Identify which cell holds the provided text, then report its (X, Y) central coordinate. 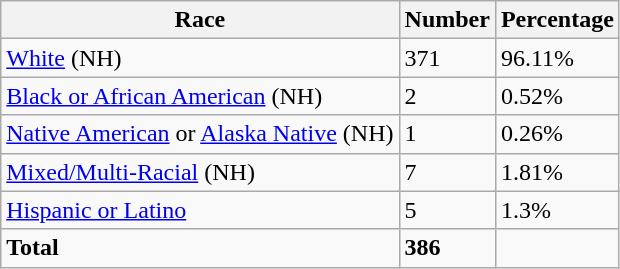
White (NH) (200, 58)
Percentage (557, 20)
Native American or Alaska Native (NH) (200, 134)
5 (447, 210)
371 (447, 58)
386 (447, 248)
2 (447, 96)
Number (447, 20)
Total (200, 248)
1 (447, 134)
Race (200, 20)
1.3% (557, 210)
0.26% (557, 134)
7 (447, 172)
0.52% (557, 96)
Black or African American (NH) (200, 96)
1.81% (557, 172)
Mixed/Multi-Racial (NH) (200, 172)
96.11% (557, 58)
Hispanic or Latino (200, 210)
